Determine the [X, Y] coordinate at the center of the cell enclosing the given text.  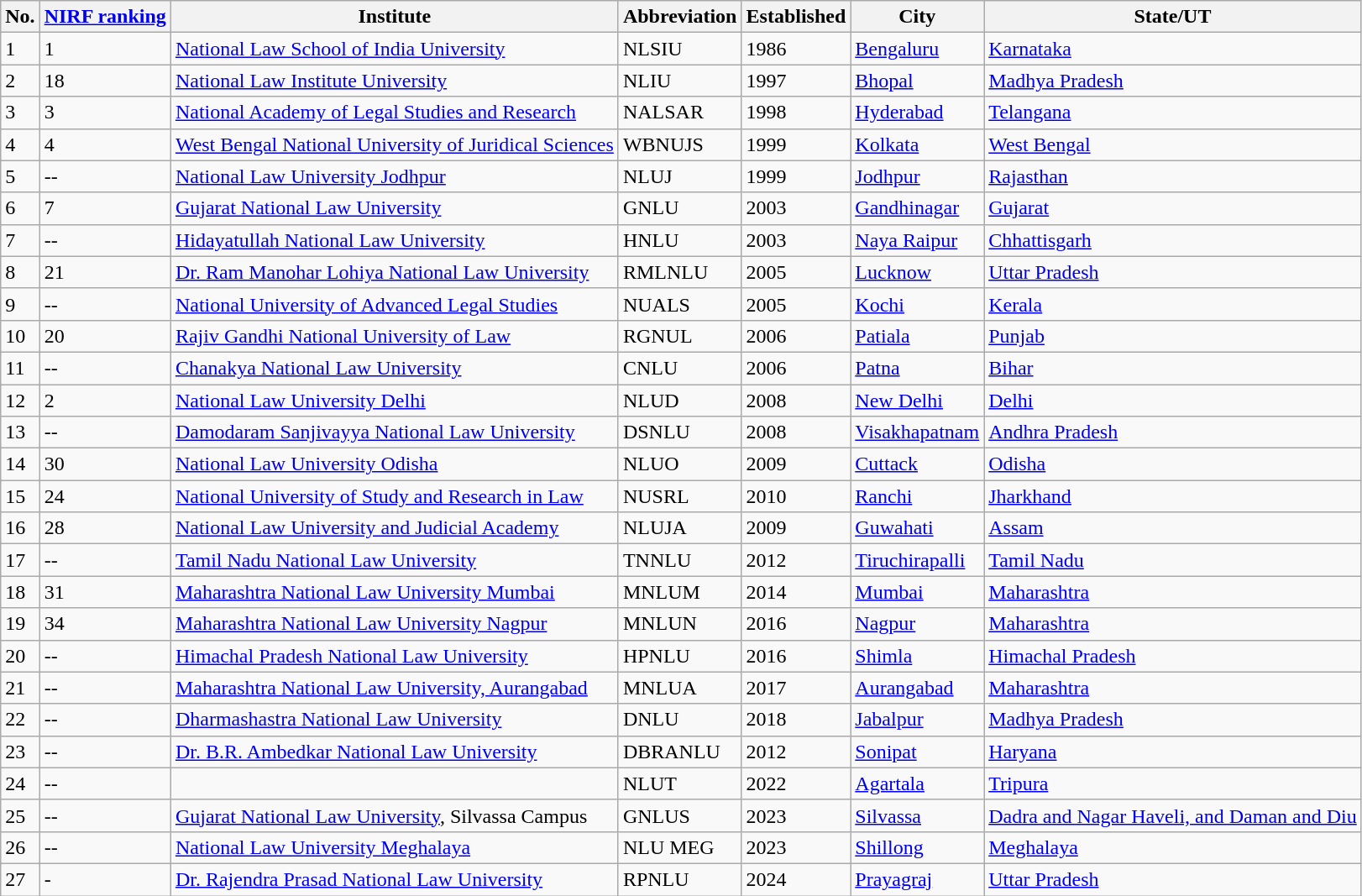
West Bengal National University of Juridical Sciences [395, 144]
Damodaram Sanjivayya National Law University [395, 432]
Jabalpur [917, 720]
National Law Institute University [395, 81]
Gujarat National Law University, Silvassa Campus [395, 815]
Cuttack [917, 464]
National Law University Odisha [395, 464]
NLUT [680, 783]
Shimla [917, 656]
National Law University Meghalaya [395, 847]
Abbreviation [680, 17]
HNLU [680, 240]
Bihar [1173, 368]
11 [20, 368]
Institute [395, 17]
8 [20, 272]
National Law University and Judicial Academy [395, 528]
Punjab [1173, 336]
2022 [796, 783]
5 [20, 176]
Himachal Pradesh National Law University [395, 656]
Naya Raipur [917, 240]
Nagpur [917, 624]
RMLNLU [680, 272]
Hidayatullah National Law University [395, 240]
Visakhapatnam [917, 432]
RPNLU [680, 879]
Bhopal [917, 81]
Aurangabad [917, 688]
MNLUA [680, 688]
10 [20, 336]
Hyderabad [917, 113]
23 [20, 752]
27 [20, 879]
Lucknow [917, 272]
NLUO [680, 464]
Gujarat National Law University [395, 208]
28 [105, 528]
Dharmashastra National Law University [395, 720]
Jharkhand [1173, 496]
14 [20, 464]
Tamil Nadu [1173, 560]
2018 [796, 720]
Dr. Ram Manohar Lohiya National Law University [395, 272]
Established [796, 17]
25 [20, 815]
Dr. B.R. Ambedkar National Law University [395, 752]
New Delhi [917, 401]
DNLU [680, 720]
No. [20, 17]
National Law University Jodhpur [395, 176]
2024 [796, 879]
Chanakya National Law University [395, 368]
Himachal Pradesh [1173, 656]
NLUJA [680, 528]
NIRF ranking [105, 17]
Telangana [1173, 113]
12 [20, 401]
Maharashtra National Law University, Aurangabad [395, 688]
NALSAR [680, 113]
Tripura [1173, 783]
West Bengal [1173, 144]
GNLUS [680, 815]
Prayagraj [917, 879]
Agartala [917, 783]
National Law University Delhi [395, 401]
DSNLU [680, 432]
TNNLU [680, 560]
National Academy of Legal Studies and Research [395, 113]
Patiala [917, 336]
Guwahati [917, 528]
Meghalaya [1173, 847]
Rajasthan [1173, 176]
13 [20, 432]
2017 [796, 688]
26 [20, 847]
Tamil Nadu National Law University [395, 560]
2014 [796, 592]
Gandhinagar [917, 208]
Assam [1173, 528]
National Law School of India University [395, 49]
Mumbai [917, 592]
34 [105, 624]
National University of Advanced Legal Studies [395, 304]
Patna [917, 368]
17 [20, 560]
NUSRL [680, 496]
Delhi [1173, 401]
HPNLU [680, 656]
WBNUJS [680, 144]
NLIU [680, 81]
MNLUM [680, 592]
National University of Study and Research in Law [395, 496]
Bengaluru [917, 49]
- [105, 879]
GNLU [680, 208]
16 [20, 528]
31 [105, 592]
30 [105, 464]
Dr. Rajendra Prasad National Law University [395, 879]
9 [20, 304]
Ranchi [917, 496]
NLUJ [680, 176]
City [917, 17]
RGNUL [680, 336]
CNLU [680, 368]
2010 [796, 496]
Haryana [1173, 752]
State/UT [1173, 17]
Maharashtra National Law University Nagpur [395, 624]
1998 [796, 113]
NUALS [680, 304]
22 [20, 720]
NLUD [680, 401]
19 [20, 624]
Sonipat [917, 752]
6 [20, 208]
Karnataka [1173, 49]
1986 [796, 49]
1997 [796, 81]
Kochi [917, 304]
Tiruchirapalli [917, 560]
Shillong [917, 847]
Gujarat [1173, 208]
15 [20, 496]
NLU MEG [680, 847]
Kolkata [917, 144]
Odisha [1173, 464]
NLSIU [680, 49]
Rajiv Gandhi National University of Law [395, 336]
DBRANLU [680, 752]
Maharashtra National Law University Mumbai [395, 592]
Jodhpur [917, 176]
Silvassa [917, 815]
Kerala [1173, 304]
MNLUN [680, 624]
Dadra and Nagar Haveli, and Daman and Diu [1173, 815]
Chhattisgarh [1173, 240]
Andhra Pradesh [1173, 432]
